Extract the (X, Y) coordinate from the center of the cell holding the provided text.  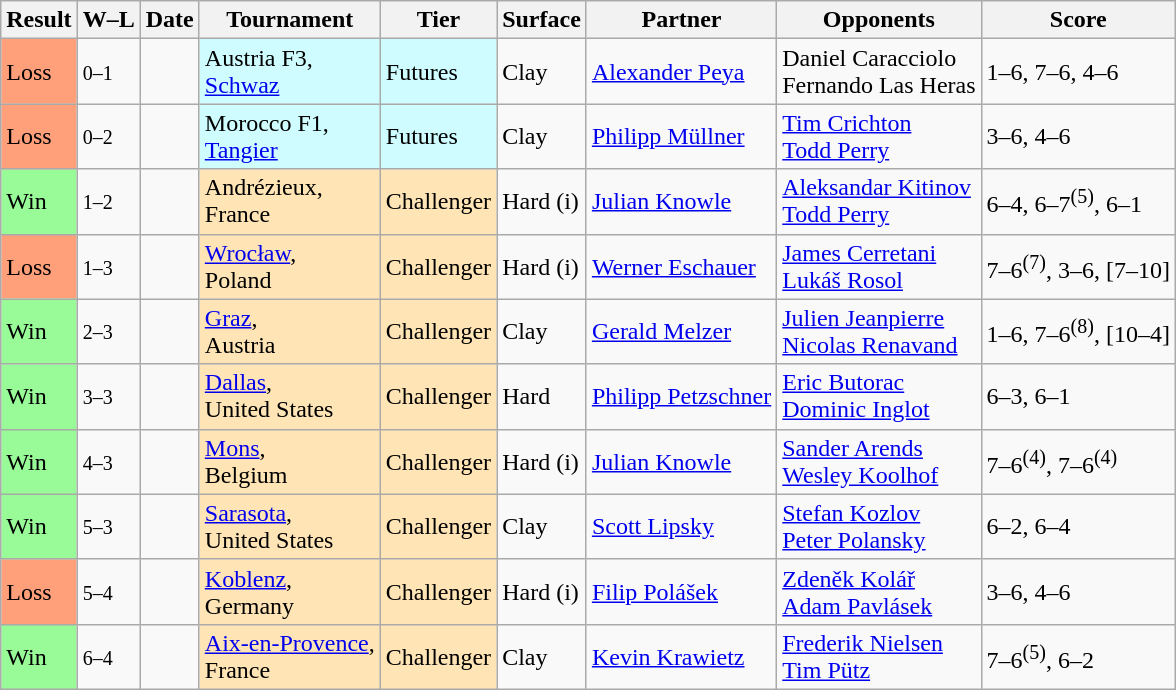
Gerald Melzer (681, 332)
7–6(5), 6–2 (1078, 656)
1–6, 7–6, 4–6 (1078, 72)
6–4 (108, 656)
Opponents (879, 20)
Tier (438, 20)
Aix-en-Provence, France (290, 656)
Graz, Austria (290, 332)
Filip Polášek (681, 592)
Morocco F1, Tangier (290, 136)
W–L (108, 20)
James Cerretani Lukáš Rosol (879, 266)
Aleksandar Kitinov Todd Perry (879, 202)
Scott Lipsky (681, 526)
Partner (681, 20)
Stefan Kozlov Peter Polansky (879, 526)
0–2 (108, 136)
5–4 (108, 592)
7–6(7), 3–6, [7–10] (1078, 266)
Zdeněk Kolář Adam Pavlásek (879, 592)
0–1 (108, 72)
3–3 (108, 396)
Sarasota, United States (290, 526)
Date (170, 20)
Eric Butorac Dominic Inglot (879, 396)
6–4, 6–7(5), 6–1 (1078, 202)
Koblenz, Germany (290, 592)
Kevin Krawietz (681, 656)
Tournament (290, 20)
Tim Crichton Todd Perry (879, 136)
5–3 (108, 526)
Daniel Caracciolo Fernando Las Heras (879, 72)
Alexander Peya (681, 72)
Dallas, United States (290, 396)
7–6(4), 7–6(4) (1078, 462)
2–3 (108, 332)
Philipp Müllner (681, 136)
Frederik Nielsen Tim Pütz (879, 656)
Mons, Belgium (290, 462)
Result (39, 20)
6–2, 6–4 (1078, 526)
1–2 (108, 202)
1–3 (108, 266)
Sander Arends Wesley Koolhof (879, 462)
Philipp Petzschner (681, 396)
Surface (542, 20)
6–3, 6–1 (1078, 396)
Score (1078, 20)
Werner Eschauer (681, 266)
Julien Jeanpierre Nicolas Renavand (879, 332)
Austria F3, Schwaz (290, 72)
Andrézieux, France (290, 202)
4–3 (108, 462)
1–6, 7–6(8), [10–4] (1078, 332)
Hard (542, 396)
Wrocław, Poland (290, 266)
